Determine the [X, Y] coordinate at the center of the cell enclosing the given text.  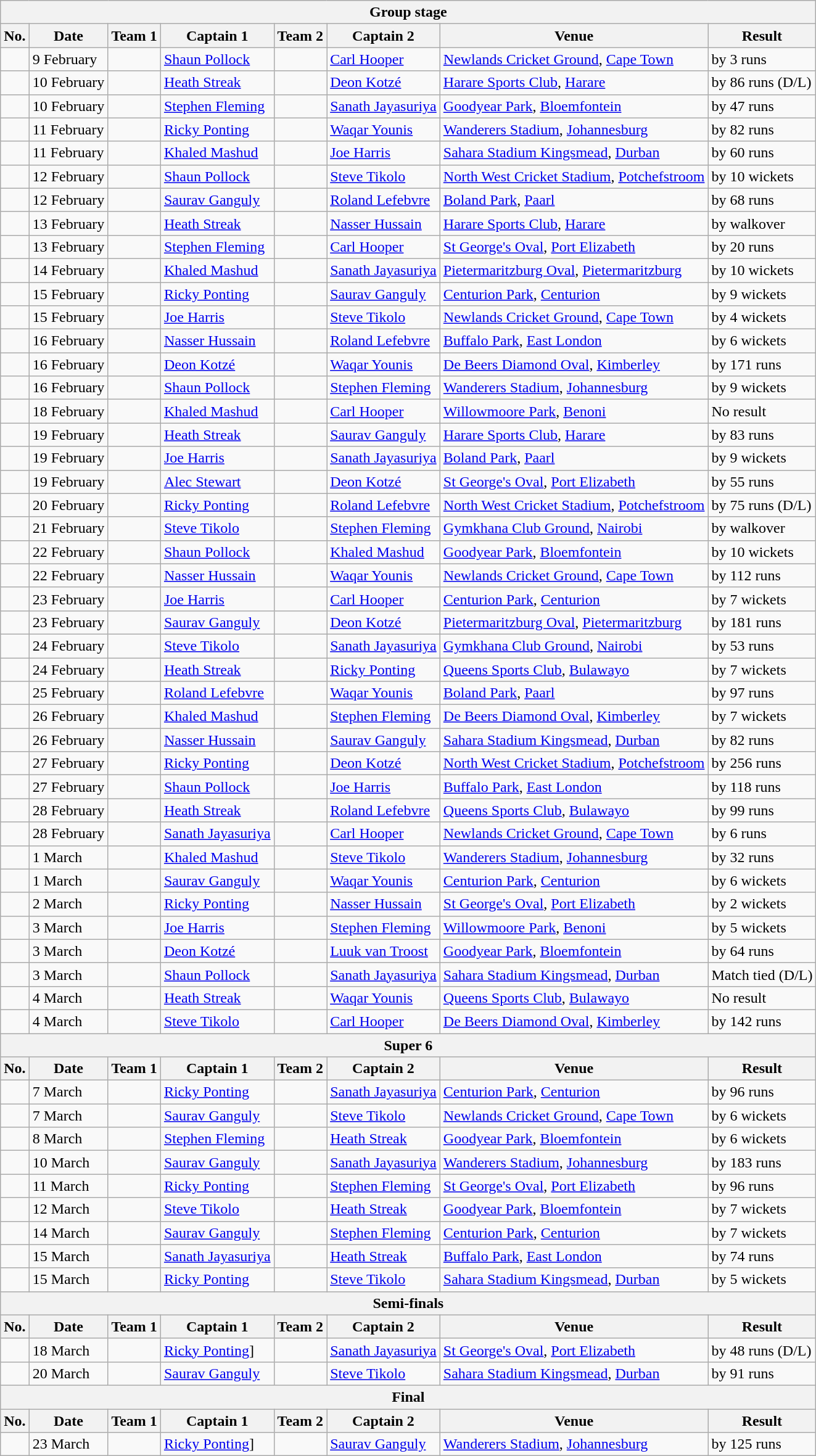
by 171 runs [762, 364]
14 March [68, 1233]
23 March [68, 1444]
by 256 runs [762, 763]
by 48 runs (D/L) [762, 1350]
by 83 runs [762, 435]
by 142 runs [762, 1021]
10 March [68, 1162]
by 55 runs [762, 482]
by 99 runs [762, 810]
by 60 runs [762, 153]
Group stage [408, 12]
by 32 runs [762, 857]
by 68 runs [762, 200]
Semi-finals [408, 1303]
25 February [68, 693]
by 3 runs [762, 59]
21 February [68, 529]
12 March [68, 1209]
by 64 runs [762, 951]
by 183 runs [762, 1162]
20 March [68, 1373]
14 February [68, 270]
Match tied (D/L) [762, 974]
by 20 runs [762, 247]
by 4 wickets [762, 318]
by 74 runs [762, 1256]
by 112 runs [762, 575]
18 February [68, 411]
by 125 runs [762, 1444]
by 6 runs [762, 834]
Alec Stewart [217, 482]
by 47 runs [762, 106]
by 75 runs (D/L) [762, 505]
by 91 runs [762, 1373]
by 53 runs [762, 646]
11 March [68, 1186]
9 February [68, 59]
8 March [68, 1139]
by 118 runs [762, 787]
by 86 runs (D/L) [762, 83]
Final [408, 1397]
20 February [68, 505]
18 March [68, 1350]
Luuk van Troost [384, 951]
2 March [68, 904]
by 2 wickets [762, 904]
Super 6 [408, 1045]
by 181 runs [762, 622]
by 97 runs [762, 693]
